Return (X, Y) of the center of cell containing provided text 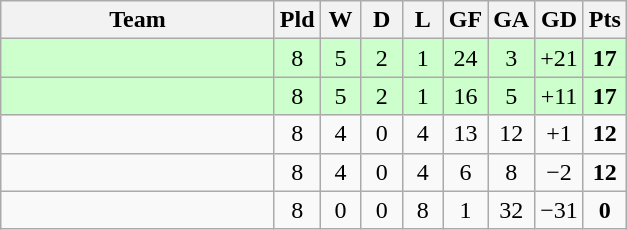
6 (465, 172)
GA (512, 20)
Pts (604, 20)
32 (512, 210)
−31 (560, 210)
Team (138, 20)
D (382, 20)
3 (512, 58)
+21 (560, 58)
GF (465, 20)
13 (465, 134)
L (422, 20)
16 (465, 96)
W (340, 20)
−2 (560, 172)
+11 (560, 96)
24 (465, 58)
GD (560, 20)
Pld (297, 20)
+1 (560, 134)
